Extract the [x, y] coordinate from the center of the cell holding the provided text.  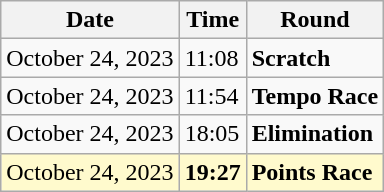
11:08 [212, 58]
18:05 [212, 134]
Time [212, 20]
Round [315, 20]
19:27 [212, 172]
Points Race [315, 172]
Elimination [315, 134]
Scratch [315, 58]
Date [90, 20]
Tempo Race [315, 96]
11:54 [212, 96]
